Detect which cell encompasses the target text, then output its (x, y) center coordinate. 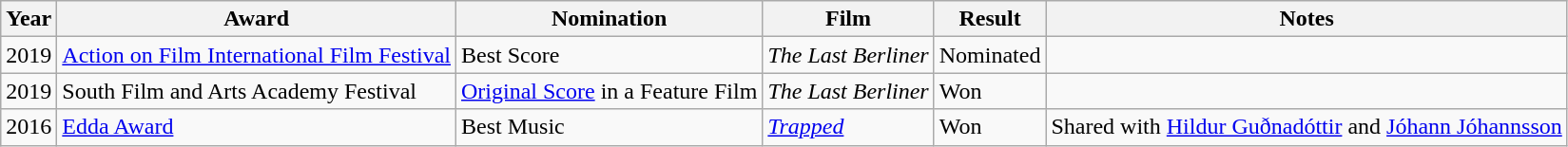
Nomination (610, 19)
Shared with Hildur Guðnadóttir and Jóhann Jóhannsson (1307, 127)
2016 (29, 127)
Year (29, 19)
Original Score in a Feature Film (610, 91)
Action on Film International Film Festival (257, 55)
Award (257, 19)
Trapped (848, 127)
Nominated (990, 55)
South Film and Arts Academy Festival (257, 91)
Best Music (610, 127)
Edda Award (257, 127)
Film (848, 19)
Best Score (610, 55)
Result (990, 19)
Notes (1307, 19)
